Search for the cell housing the specified text and yield its (X, Y) center coordinate. 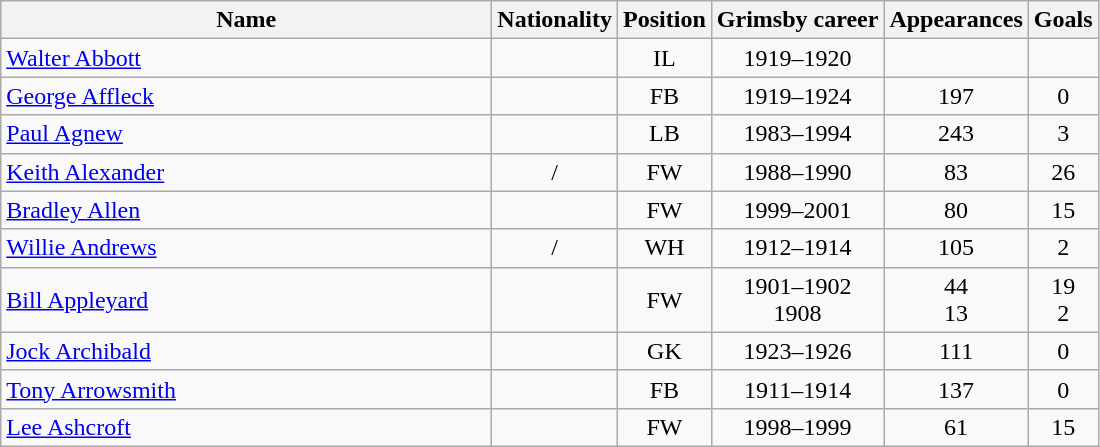
Grimsby career (798, 20)
Walter Abbott (246, 58)
83 (956, 172)
Appearances (956, 20)
1919–1924 (798, 96)
137 (956, 389)
LB (665, 134)
1998–1999 (798, 427)
GK (665, 351)
Paul Agnew (246, 134)
Bill Appleyard (246, 300)
1999–2001 (798, 210)
243 (956, 134)
1911–1914 (798, 389)
Jock Archibald (246, 351)
1919–1920 (798, 58)
192 (1063, 300)
WH (665, 248)
Willie Andrews (246, 248)
1912–1914 (798, 248)
IL (665, 58)
Tony Arrowsmith (246, 389)
111 (956, 351)
Position (665, 20)
Bradley Allen (246, 210)
1901–19021908 (798, 300)
105 (956, 248)
197 (956, 96)
1983–1994 (798, 134)
George Affleck (246, 96)
4413 (956, 300)
Goals (1063, 20)
26 (1063, 172)
2 (1063, 248)
61 (956, 427)
1923–1926 (798, 351)
Nationality (555, 20)
80 (956, 210)
Lee Ashcroft (246, 427)
3 (1063, 134)
Keith Alexander (246, 172)
Name (246, 20)
1988–1990 (798, 172)
